Pinpoint the cell where the given text exists, returning its [X, Y] midpoint coordinate. 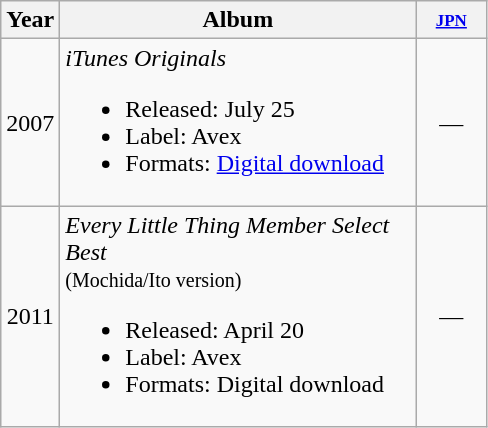
Album [238, 20]
2011 [30, 316]
2007 [30, 122]
Every Little Thing Member Select Best(Mochida/Ito version)Released: April 20Label: AvexFormats: Digital download [238, 316]
JPN [452, 20]
iTunes OriginalsReleased: July 25Label: AvexFormats: Digital download [238, 122]
Year [30, 20]
